Return the (X, Y) coordinate for the center point of the cell that contains the specified text.  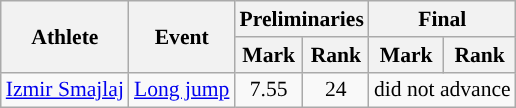
Long jump (182, 90)
Event (182, 36)
Preliminaries (301, 19)
Izmir Smajlaj (65, 90)
Final (442, 19)
7.55 (268, 90)
Athlete (65, 36)
24 (336, 90)
did not advance (442, 90)
